Identify which cell holds the provided text, then report its (X, Y) central coordinate. 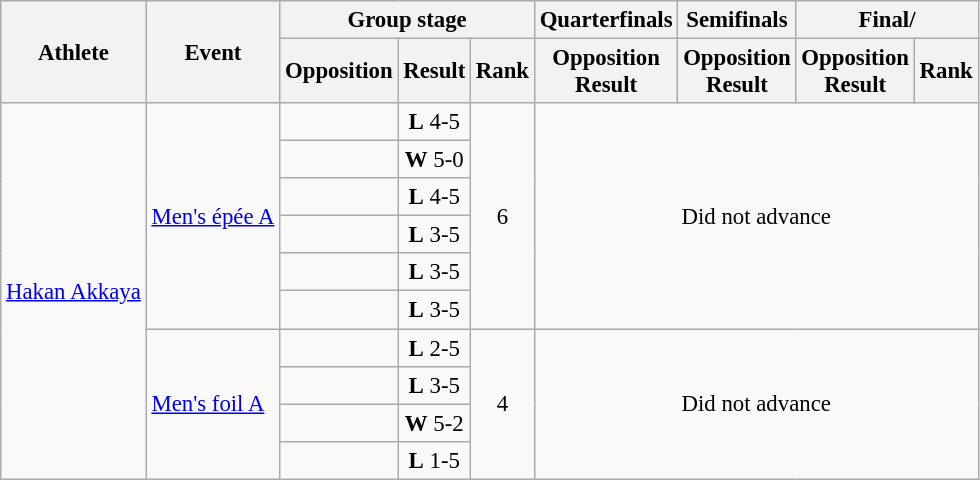
Men's épée A (213, 216)
Athlete (74, 52)
Men's foil A (213, 404)
L 1-5 (434, 460)
4 (503, 404)
Semifinals (737, 20)
W 5-2 (434, 423)
6 (503, 216)
L 2-5 (434, 348)
Group stage (408, 20)
Hakan Akkaya (74, 291)
Event (213, 52)
Opposition (339, 72)
Quarterfinals (606, 20)
Result (434, 72)
Final/ (887, 20)
W 5-0 (434, 160)
